Find where the given text appears and provide that cell's center as [x, y] coordinate. 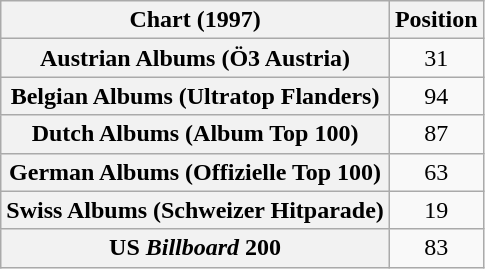
94 [436, 96]
Austrian Albums (Ö3 Austria) [196, 58]
Chart (1997) [196, 20]
German Albums (Offizielle Top 100) [196, 172]
19 [436, 210]
Belgian Albums (Ultratop Flanders) [196, 96]
US Billboard 200 [196, 248]
Swiss Albums (Schweizer Hitparade) [196, 210]
63 [436, 172]
83 [436, 248]
31 [436, 58]
Dutch Albums (Album Top 100) [196, 134]
Position [436, 20]
87 [436, 134]
